Determine the (x, y) coordinate at the center of the cell enclosing the given text.  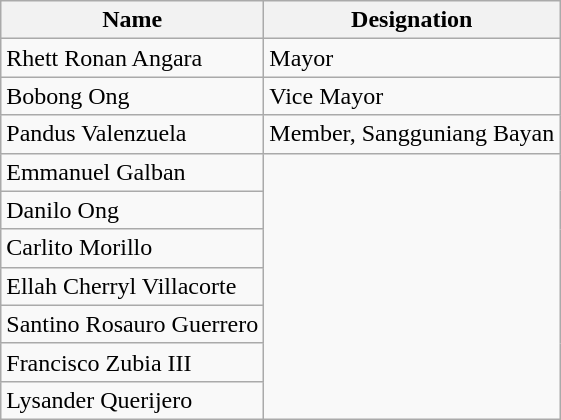
Mayor (412, 58)
Member, Sangguniang Bayan (412, 134)
Lysander Querijero (132, 400)
Designation (412, 20)
Pandus Valenzuela (132, 134)
Emmanuel Galban (132, 172)
Name (132, 20)
Carlito Morillo (132, 248)
Vice Mayor (412, 96)
Rhett Ronan Angara (132, 58)
Santino Rosauro Guerrero (132, 324)
Ellah Cherryl Villacorte (132, 286)
Francisco Zubia III (132, 362)
Danilo Ong (132, 210)
Bobong Ong (132, 96)
